Extract the (x, y) coordinate from the center of the cell holding the provided text.  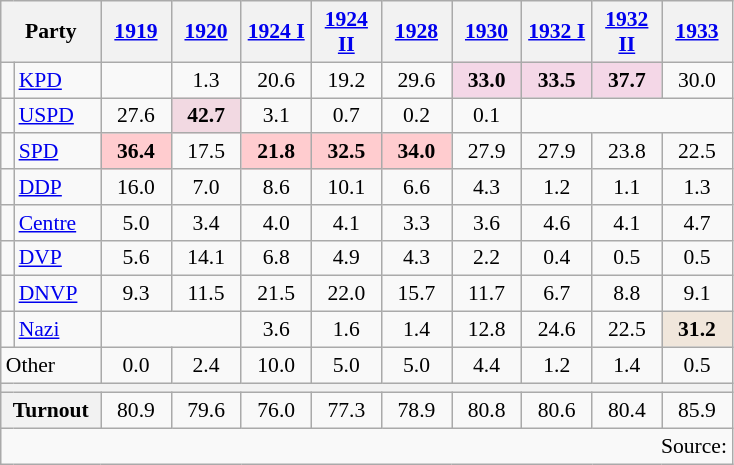
4.4 (487, 365)
36.4 (136, 152)
0.2 (416, 116)
2.4 (206, 365)
29.6 (416, 80)
1928 (416, 32)
0.7 (346, 116)
42.7 (206, 116)
Other (51, 365)
DNVP (58, 294)
1932 I (557, 32)
1933 (697, 32)
80.8 (487, 411)
19.2 (346, 80)
Nazi (58, 330)
24.6 (557, 330)
4.6 (557, 223)
1924 II (346, 32)
7.0 (206, 187)
DDP (58, 187)
37.7 (627, 80)
DVP (58, 258)
77.3 (346, 411)
KPD (58, 80)
2.2 (487, 258)
33.5 (557, 80)
1932 II (627, 32)
6.6 (416, 187)
9.3 (136, 294)
Turnout (51, 411)
80.4 (627, 411)
79.6 (206, 411)
4.7 (697, 223)
30.0 (697, 80)
27.6 (136, 116)
0.1 (487, 116)
SPD (58, 152)
20.6 (276, 80)
1924 I (276, 32)
23.8 (627, 152)
0.0 (136, 365)
21.5 (276, 294)
4.9 (346, 258)
33.0 (487, 80)
21.8 (276, 152)
1.1 (627, 187)
1.6 (346, 330)
6.7 (557, 294)
10.0 (276, 365)
3.3 (416, 223)
85.9 (697, 411)
Centre (58, 223)
3.1 (276, 116)
80.9 (136, 411)
22.0 (346, 294)
34.0 (416, 152)
USPD (58, 116)
31.2 (697, 330)
6.8 (276, 258)
12.8 (487, 330)
16.0 (136, 187)
78.9 (416, 411)
17.5 (206, 152)
Party (51, 32)
10.1 (346, 187)
1920 (206, 32)
80.6 (557, 411)
4.0 (276, 223)
5.6 (136, 258)
1930 (487, 32)
11.5 (206, 294)
11.7 (487, 294)
76.0 (276, 411)
14.1 (206, 258)
32.5 (346, 152)
1919 (136, 32)
Source: (366, 447)
15.7 (416, 294)
8.8 (627, 294)
9.1 (697, 294)
3.4 (206, 223)
0.4 (557, 258)
8.6 (276, 187)
